Find where the given text appears and provide that cell's center as (x, y) coordinate. 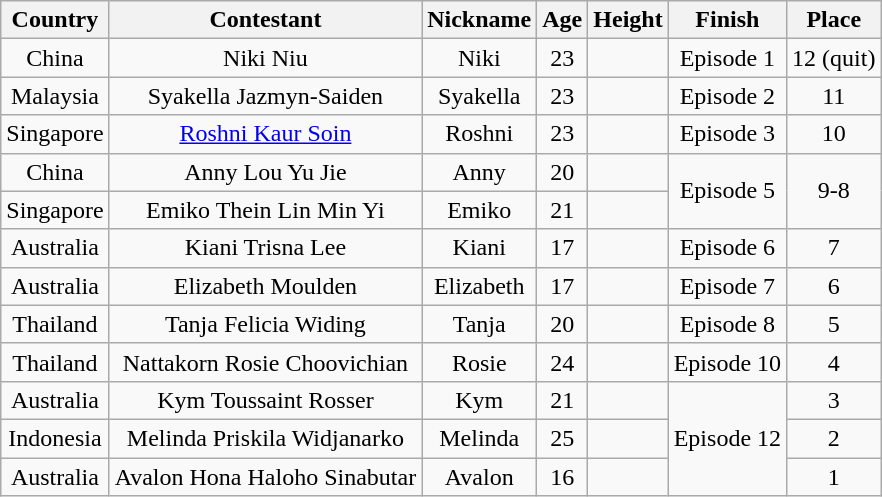
Episode 10 (727, 362)
Height (628, 20)
Tanja (480, 324)
Age (562, 20)
Kiani (480, 248)
Elizabeth Moulden (266, 286)
Episode 2 (727, 96)
Tanja Felicia Widing (266, 324)
1 (834, 477)
Roshni (480, 134)
Rosie (480, 362)
Roshni Kaur Soin (266, 134)
6 (834, 286)
Emiko (480, 210)
Episode 3 (727, 134)
4 (834, 362)
5 (834, 324)
Niki Niu (266, 58)
Episode 8 (727, 324)
9-8 (834, 191)
Melinda (480, 438)
Place (834, 20)
Anny (480, 172)
Contestant (266, 20)
25 (562, 438)
2 (834, 438)
Emiko Thein Lin Min Yi (266, 210)
Avalon Hona Haloho Sinabutar (266, 477)
Episode 1 (727, 58)
Kiani Trisna Lee (266, 248)
Episode 12 (727, 438)
Episode 6 (727, 248)
Syakella (480, 96)
16 (562, 477)
7 (834, 248)
Indonesia (55, 438)
Niki (480, 58)
Nickname (480, 20)
Episode 7 (727, 286)
24 (562, 362)
3 (834, 400)
Syakella Jazmyn-Saiden (266, 96)
Anny Lou Yu Jie (266, 172)
Country (55, 20)
Melinda Priskila Widjanarko (266, 438)
10 (834, 134)
Episode 5 (727, 191)
Nattakorn Rosie Choovichian (266, 362)
11 (834, 96)
12 (quit) (834, 58)
Kym Toussaint Rosser (266, 400)
Malaysia (55, 96)
Finish (727, 20)
Elizabeth (480, 286)
Avalon (480, 477)
Kym (480, 400)
